Detect which cell encompasses the target text, then output its [x, y] center coordinate. 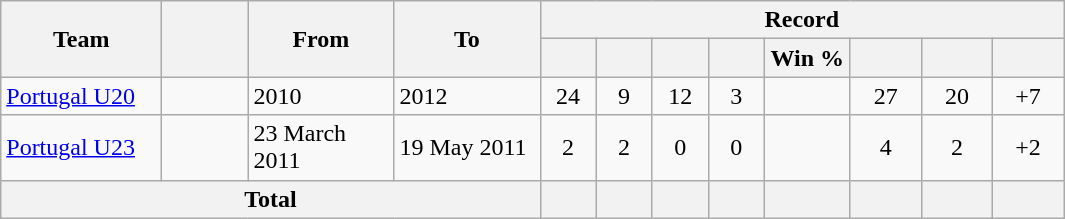
+7 [1028, 96]
Portugal U23 [82, 148]
Win % [807, 58]
Portugal U20 [82, 96]
To [467, 39]
2010 [321, 96]
From [321, 39]
19 May 2011 [467, 148]
20 [956, 96]
12 [680, 96]
24 [568, 96]
9 [624, 96]
Total [270, 199]
2012 [467, 96]
+2 [1028, 148]
3 [736, 96]
23 March 2011 [321, 148]
Record [802, 20]
4 [886, 148]
27 [886, 96]
Team [82, 39]
